Extract the [x, y] coordinate from the center of the cell holding the provided text.  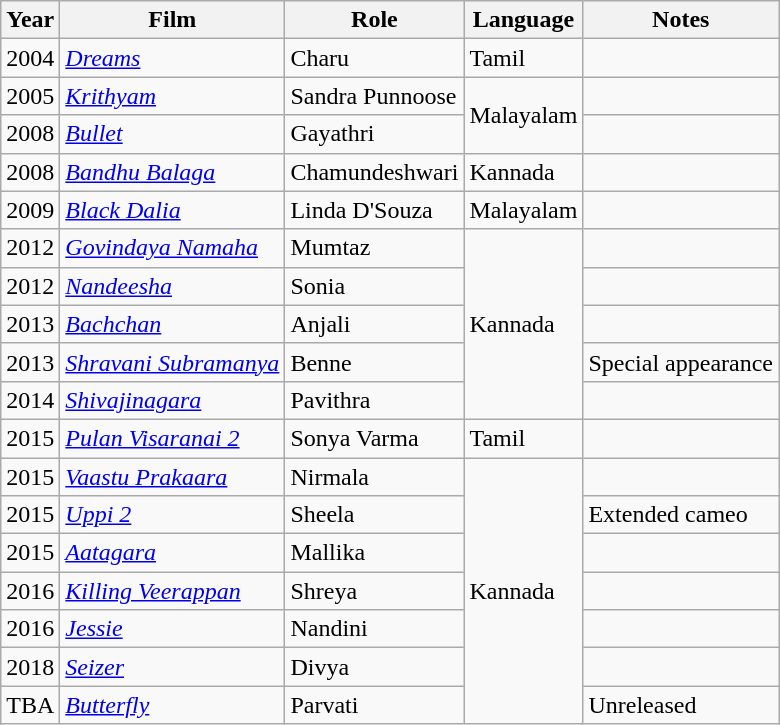
Seizer [172, 667]
Black Dalia [172, 210]
Anjali [374, 324]
Butterfly [172, 705]
Year [30, 20]
2018 [30, 667]
Aatagara [172, 553]
Language [524, 20]
Role [374, 20]
Govindaya Namaha [172, 248]
2014 [30, 400]
Parvati [374, 705]
Notes [681, 20]
Shravani Subramanya [172, 362]
Dreams [172, 58]
Killing Veerappan [172, 591]
Pulan Visaranai 2 [172, 438]
Bullet [172, 134]
Sonya Varma [374, 438]
Special appearance [681, 362]
Uppi 2 [172, 515]
Shreya [374, 591]
Divya [374, 667]
Jessie [172, 629]
Sheela [374, 515]
Bandhu Balaga [172, 172]
Film [172, 20]
Nirmala [374, 477]
Vaastu Prakaara [172, 477]
Mallika [374, 553]
Charu [374, 58]
Unreleased [681, 705]
Sonia [374, 286]
Pavithra [374, 400]
Linda D'Souza [374, 210]
Krithyam [172, 96]
Extended cameo [681, 515]
Gayathri [374, 134]
Benne [374, 362]
Bachchan [172, 324]
Chamundeshwari [374, 172]
Mumtaz [374, 248]
TBA [30, 705]
Shivajinagara [172, 400]
Nandeesha [172, 286]
2004 [30, 58]
Nandini [374, 629]
2005 [30, 96]
2009 [30, 210]
Sandra Punnoose [374, 96]
